Locate the cell with the specified text and output its [X, Y] center coordinate. 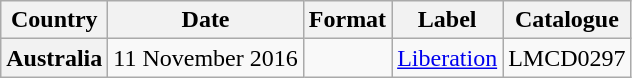
Country [54, 20]
Format [347, 20]
Catalogue [567, 20]
Date [206, 20]
LMCD0297 [567, 58]
11 November 2016 [206, 58]
Label [448, 20]
Liberation [448, 58]
Australia [54, 58]
